From the cell containing the given text, extract its center point as [x, y] coordinate. 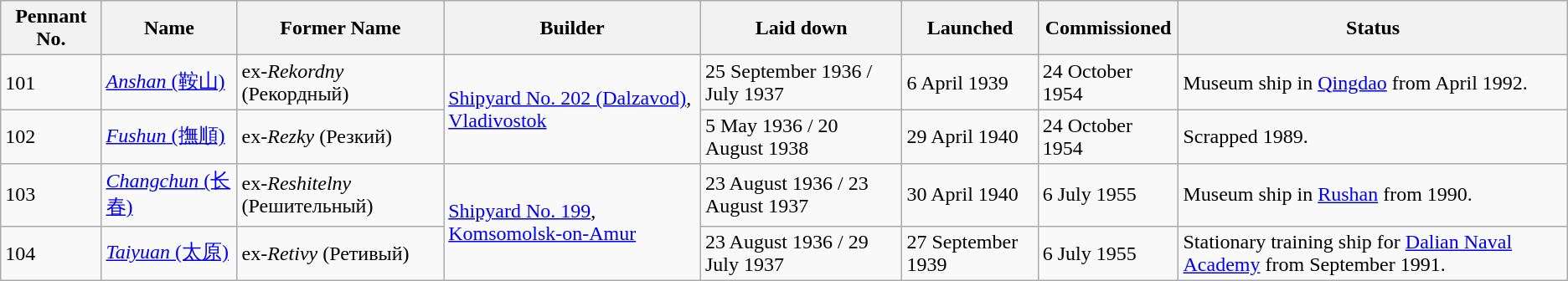
ex-Rezky (Резкий) [340, 137]
Taiyuan (太原) [169, 253]
Fushun (撫順) [169, 137]
Shipyard No. 199, Komsomolsk-on-Amur [573, 222]
ex-Rekordny (Рекордный) [340, 82]
Former Name [340, 28]
Changchun (长春) [169, 195]
102 [51, 137]
23 August 1936 / 29 July 1937 [801, 253]
29 April 1940 [970, 137]
Museum ship in Qingdao from April 1992. [1373, 82]
Commissioned [1108, 28]
27 September 1939 [970, 253]
101 [51, 82]
Anshan (鞍山) [169, 82]
Scrapped 1989. [1373, 137]
Museum ship in Rushan from 1990. [1373, 195]
30 April 1940 [970, 195]
5 May 1936 / 20 August 1938 [801, 137]
ex-Reshitelny (Решительный) [340, 195]
Name [169, 28]
Laid down [801, 28]
6 April 1939 [970, 82]
25 September 1936 / July 1937 [801, 82]
ex-Retivy (Ретивый) [340, 253]
Shipyard No. 202 (Dalzavod), Vladivostok [573, 110]
Launched [970, 28]
23 August 1936 / 23 August 1937 [801, 195]
Builder [573, 28]
Status [1373, 28]
104 [51, 253]
Stationary training ship for Dalian Naval Academy from September 1991. [1373, 253]
Pennant No. [51, 28]
103 [51, 195]
